Return the [x, y] coordinate for the center point of the cell that contains the specified text.  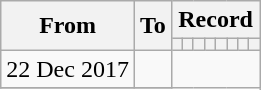
Record [215, 20]
22 Dec 2017 [68, 69]
To [152, 26]
From [68, 26]
